Detect which cell encompasses the target text, then output its (X, Y) center coordinate. 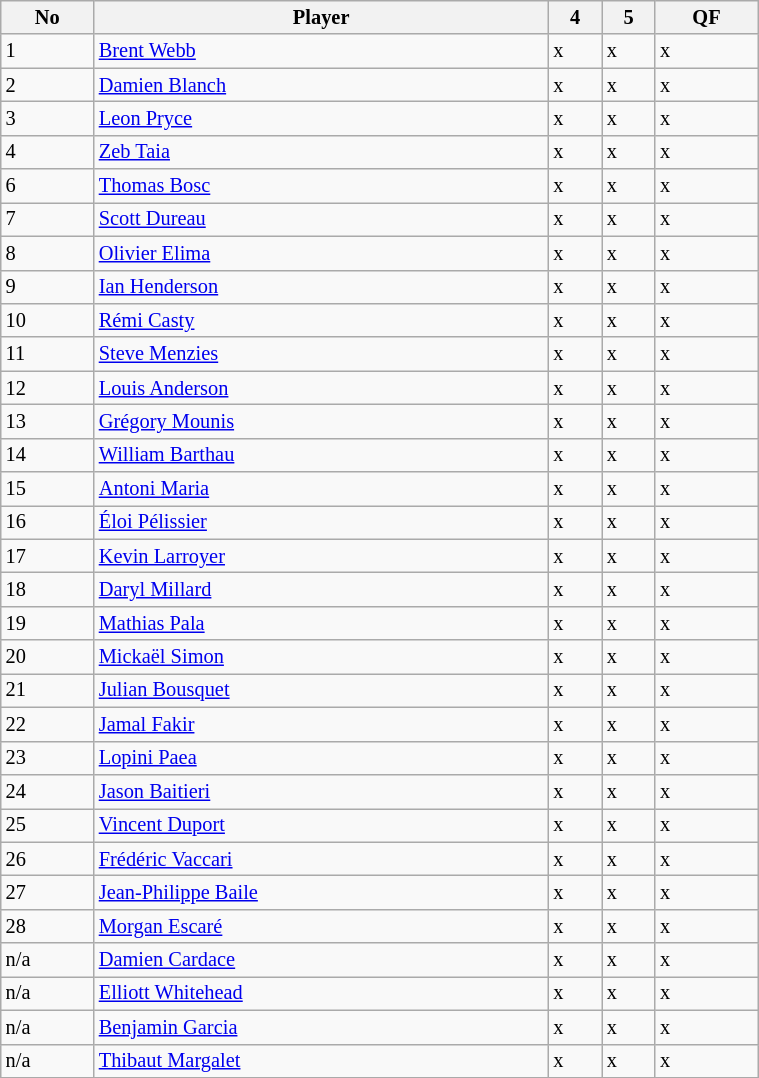
24 (48, 791)
Lopini Paea (322, 758)
Julian Bousquet (322, 690)
22 (48, 724)
26 (48, 859)
20 (48, 657)
Scott Dureau (322, 219)
27 (48, 892)
Damien Blanch (322, 85)
No (48, 17)
Benjamin Garcia (322, 1027)
10 (48, 320)
28 (48, 926)
Vincent Duport (322, 825)
5 (628, 17)
Éloi Pélissier (322, 522)
19 (48, 623)
Frédéric Vaccari (322, 859)
Jason Baitieri (322, 791)
8 (48, 253)
Player (322, 17)
Antoni Maria (322, 489)
Zeb Taia (322, 152)
QF (706, 17)
1 (48, 51)
Kevin Larroyer (322, 556)
Steve Menzies (322, 354)
9 (48, 287)
Brent Webb (322, 51)
23 (48, 758)
Ian Henderson (322, 287)
18 (48, 589)
16 (48, 522)
12 (48, 388)
17 (48, 556)
14 (48, 455)
6 (48, 186)
Mickaël Simon (322, 657)
25 (48, 825)
15 (48, 489)
3 (48, 118)
Thibaut Margalet (322, 1061)
Morgan Escaré (322, 926)
William Barthau (322, 455)
Daryl Millard (322, 589)
Damien Cardace (322, 960)
2 (48, 85)
21 (48, 690)
Rémi Casty (322, 320)
Grégory Mounis (322, 421)
Elliott Whitehead (322, 993)
Jamal Fakir (322, 724)
13 (48, 421)
Leon Pryce (322, 118)
Thomas Bosc (322, 186)
Louis Anderson (322, 388)
7 (48, 219)
Olivier Elima (322, 253)
11 (48, 354)
Mathias Pala (322, 623)
Jean-Philippe Baile (322, 892)
